Search for the cell housing the specified text and yield its (x, y) center coordinate. 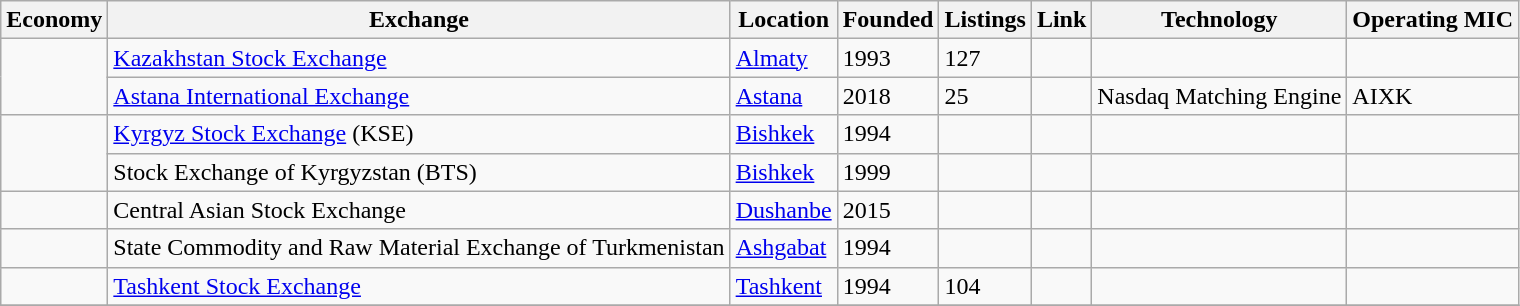
Kyrgyz Stock Exchange (KSE) (419, 134)
State Commodity and Raw Material Exchange of Turkmenistan (419, 248)
Astana International Exchange (419, 96)
Tashkent Stock Exchange (419, 286)
Dushanbe (784, 210)
Kazakhstan Stock Exchange (419, 58)
Astana (784, 96)
1999 (888, 172)
AIXK (1433, 96)
Stock Exchange of Kyrgyzstan (BTS) (419, 172)
Almaty (784, 58)
25 (985, 96)
Central Asian Stock Exchange (419, 210)
2015 (888, 210)
Listings (985, 20)
104 (985, 286)
Nasdaq Matching Engine (1220, 96)
Operating MIC (1433, 20)
Link (1061, 20)
127 (985, 58)
Economy (54, 20)
Ashgabat (784, 248)
Exchange (419, 20)
2018 (888, 96)
Tashkent (784, 286)
Founded (888, 20)
1993 (888, 58)
Location (784, 20)
Technology (1220, 20)
